Scan for the cell matching the given text and deliver its [x, y] coordinate at center. 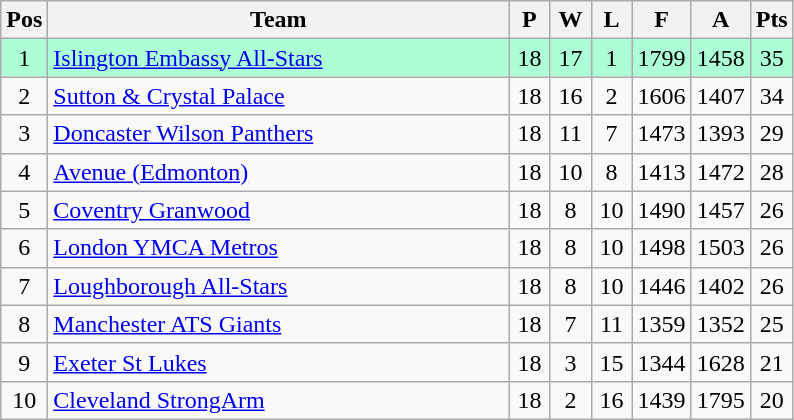
Avenue (Edmonton) [278, 172]
1472 [720, 172]
4 [24, 172]
Islington Embassy All-Stars [278, 58]
Manchester ATS Giants [278, 324]
P [530, 20]
1457 [720, 210]
1606 [662, 96]
1359 [662, 324]
1503 [720, 248]
L [612, 20]
Doncaster Wilson Panthers [278, 134]
Exeter St Lukes [278, 362]
28 [772, 172]
1413 [662, 172]
Coventry Granwood [278, 210]
1498 [662, 248]
1344 [662, 362]
Pos [24, 20]
1407 [720, 96]
1446 [662, 286]
1458 [720, 58]
5 [24, 210]
6 [24, 248]
Sutton & Crystal Palace [278, 96]
35 [772, 58]
A [720, 20]
1473 [662, 134]
1799 [662, 58]
29 [772, 134]
Team [278, 20]
1628 [720, 362]
9 [24, 362]
17 [570, 58]
1439 [662, 400]
W [570, 20]
20 [772, 400]
21 [772, 362]
Pts [772, 20]
Cleveland StrongArm [278, 400]
London YMCA Metros [278, 248]
1795 [720, 400]
1490 [662, 210]
1393 [720, 134]
Loughborough All-Stars [278, 286]
1352 [720, 324]
15 [612, 362]
1402 [720, 286]
F [662, 20]
25 [772, 324]
34 [772, 96]
